Return [x, y] of the center of cell containing provided text 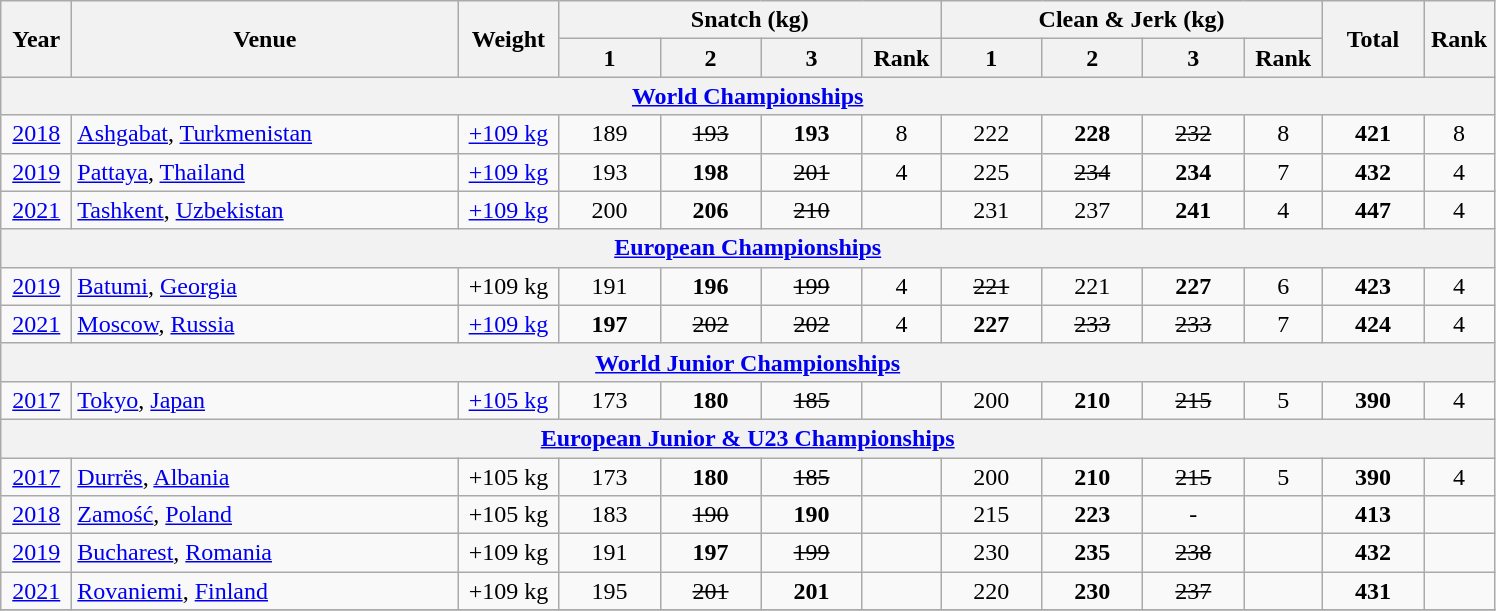
Zamość, Poland [265, 515]
6 [1284, 286]
196 [710, 286]
Batumi, Georgia [265, 286]
220 [992, 591]
238 [1194, 553]
232 [1194, 134]
Weight [508, 39]
222 [992, 134]
Durrës, Albania [265, 477]
424 [1372, 324]
Rovaniemi, Finland [265, 591]
World Championships [748, 96]
Venue [265, 39]
183 [610, 515]
225 [992, 172]
Ashgabat, Turkmenistan [265, 134]
235 [1092, 553]
423 [1372, 286]
189 [610, 134]
421 [1372, 134]
195 [610, 591]
European Junior & U23 Championships [748, 438]
447 [1372, 210]
Pattaya, Thailand [265, 172]
European Championships [748, 248]
413 [1372, 515]
Moscow, Russia [265, 324]
228 [1092, 134]
Clean & Jerk (kg) [1132, 20]
Bucharest, Romania [265, 553]
Tashkent, Uzbekistan [265, 210]
Total [1372, 39]
231 [992, 210]
World Junior Championships [748, 362]
Year [36, 39]
223 [1092, 515]
- [1194, 515]
198 [710, 172]
206 [710, 210]
241 [1194, 210]
431 [1372, 591]
Snatch (kg) [750, 20]
Tokyo, Japan [265, 400]
